Output the [x, y] coordinate of the center of the cell containing the given text.  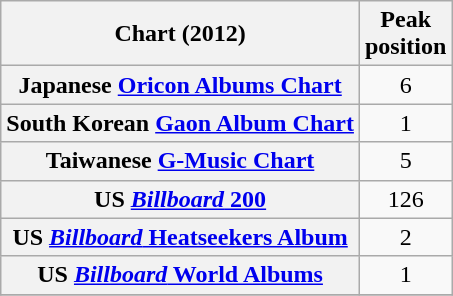
2 [405, 237]
US Billboard World Albums [180, 275]
6 [405, 85]
Japanese Oricon Albums Chart [180, 85]
Chart (2012) [180, 34]
US Billboard Heatseekers Album [180, 237]
Peakposition [405, 34]
126 [405, 199]
5 [405, 161]
South Korean Gaon Album Chart [180, 123]
Taiwanese G-Music Chart [180, 161]
US Billboard 200 [180, 199]
